Search for the cell housing the specified text and yield its (X, Y) center coordinate. 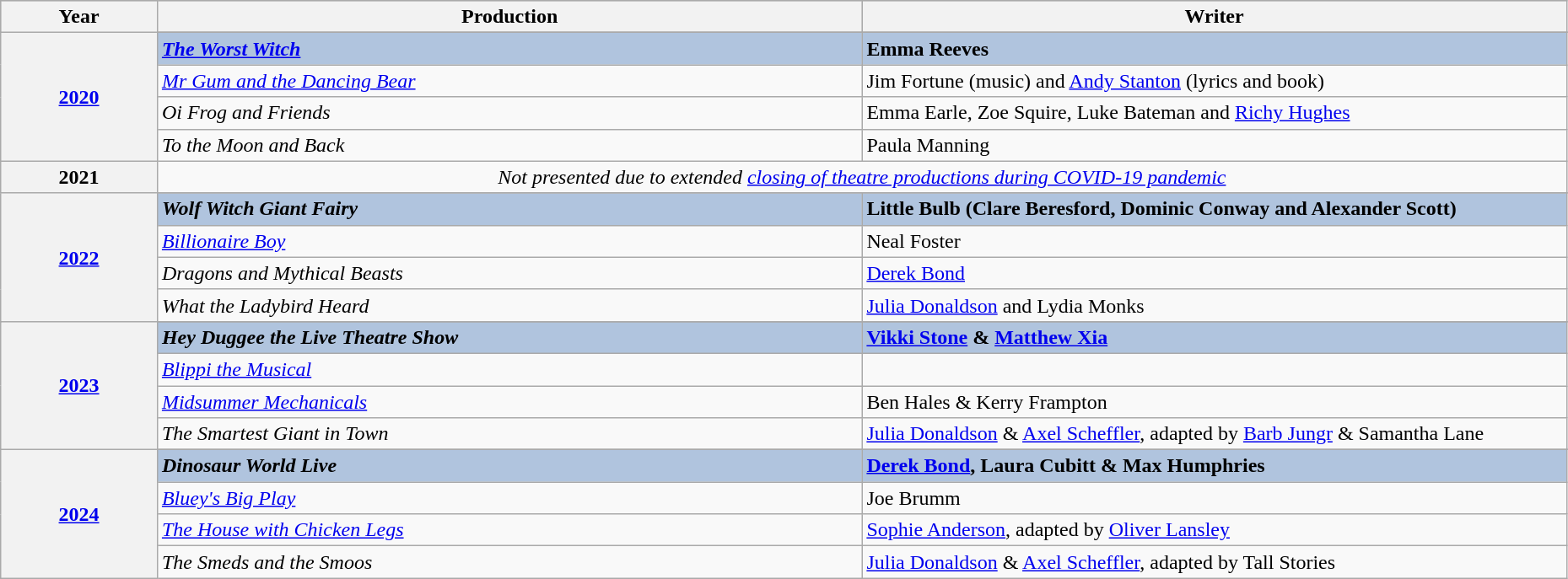
Julia Donaldson and Lydia Monks (1215, 305)
Little Bulb (Clare Beresford, Dominic Conway and Alexander Scott) (1215, 209)
Hey Duggee the Live Theatre Show (509, 337)
The Smartest Giant in Town (509, 434)
Blippi the Musical (509, 369)
2023 (79, 385)
Oi Frog and Friends (509, 113)
Sophie Anderson, adapted by Oliver Lansley (1215, 530)
Emma Earle, Zoe Squire, Luke Bateman and Richy Hughes (1215, 113)
Mr Gum and the Dancing Bear (509, 81)
To the Moon and Back (509, 145)
Joe Brumm (1215, 498)
Writer (1215, 17)
2021 (79, 177)
Billionaire Boy (509, 241)
Ben Hales & Kerry Frampton (1215, 402)
Bluey's Big Play (509, 498)
Production (509, 17)
Paula Manning (1215, 145)
Vikki Stone & Matthew Xia (1215, 337)
Julia Donaldson & Axel Scheffler, adapted by Barb Jungr & Samantha Lane (1215, 434)
2024 (79, 514)
Dragons and Mythical Beasts (509, 273)
The Smeds and the Smoos (509, 562)
2020 (79, 97)
Derek Bond, Laura Cubitt & Max Humphries (1215, 466)
Wolf Witch Giant Fairy (509, 209)
Emma Reeves (1215, 49)
Jim Fortune (music) and Andy Stanton (lyrics and book) (1215, 81)
Not presented due to extended closing of theatre productions during COVID-19 pandemic (862, 177)
Julia Donaldson & Axel Scheffler, adapted by Tall Stories (1215, 562)
Neal Foster (1215, 241)
Year (79, 17)
2022 (79, 257)
The Worst Witch (509, 49)
Midsummer Mechanicals (509, 402)
Dinosaur World Live (509, 466)
Derek Bond (1215, 273)
What the Ladybird Heard (509, 305)
The House with Chicken Legs (509, 530)
